Find where the given text appears and provide that cell's center as [x, y] coordinate. 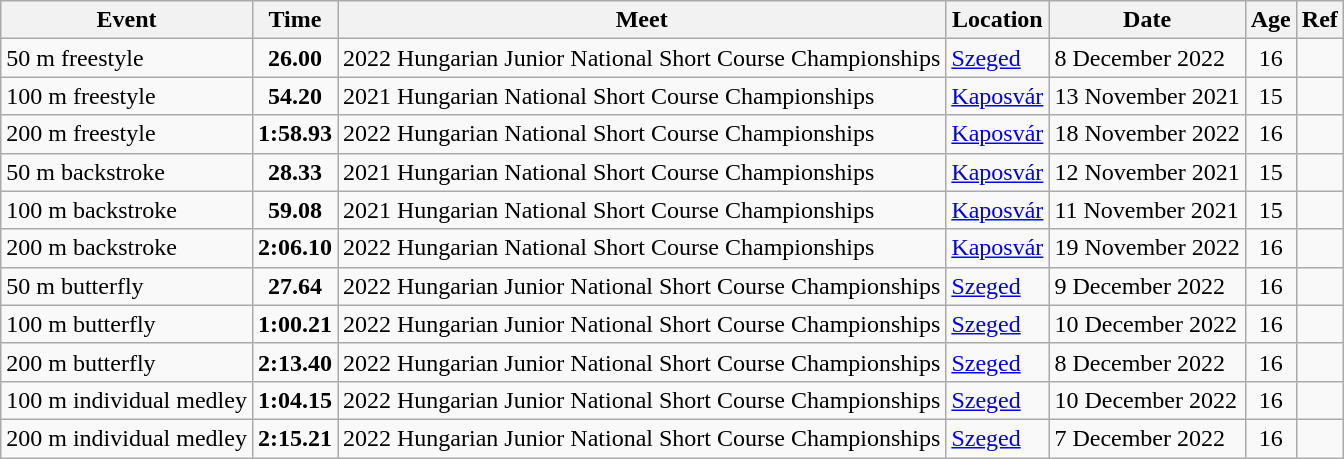
Age [1270, 20]
11 November 2021 [1147, 210]
27.64 [294, 286]
100 m butterfly [127, 324]
1:00.21 [294, 324]
9 December 2022 [1147, 286]
1:58.93 [294, 134]
50 m backstroke [127, 172]
50 m freestyle [127, 58]
7 December 2022 [1147, 438]
Meet [642, 20]
2:13.40 [294, 362]
100 m freestyle [127, 96]
100 m backstroke [127, 210]
200 m butterfly [127, 362]
200 m individual medley [127, 438]
200 m backstroke [127, 248]
19 November 2022 [1147, 248]
Date [1147, 20]
18 November 2022 [1147, 134]
200 m freestyle [127, 134]
26.00 [294, 58]
50 m butterfly [127, 286]
28.33 [294, 172]
2:06.10 [294, 248]
Time [294, 20]
Ref [1320, 20]
Event [127, 20]
2:15.21 [294, 438]
100 m individual medley [127, 400]
54.20 [294, 96]
Location [998, 20]
13 November 2021 [1147, 96]
59.08 [294, 210]
12 November 2021 [1147, 172]
1:04.15 [294, 400]
